Return the (X, Y) coordinate for the center point of the cell that contains the specified text.  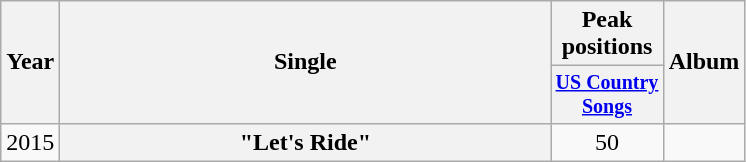
"Let's Ride" (306, 142)
50 (607, 142)
Year (30, 62)
US CountrySongs (607, 94)
Peakpositions (607, 34)
Single (306, 62)
2015 (30, 142)
Album (704, 62)
